Search for the cell housing the specified text and yield its (X, Y) center coordinate. 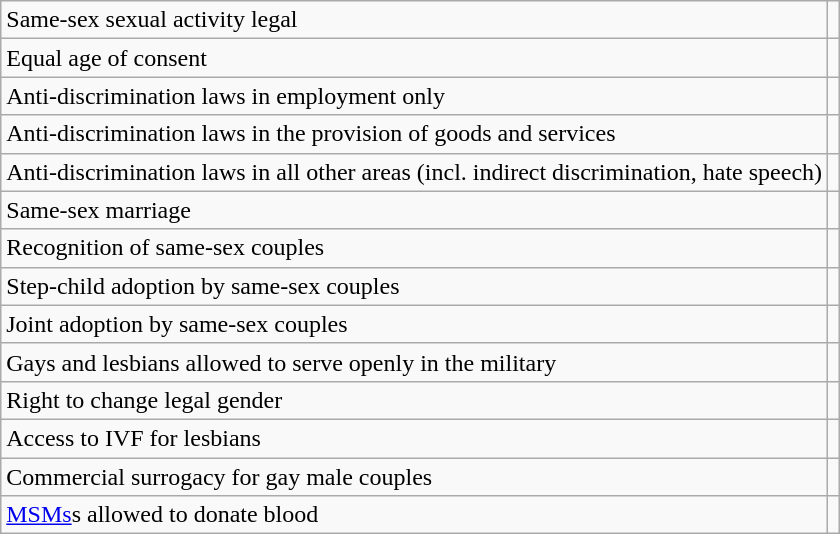
Same-sex sexual activity legal (414, 20)
Recognition of same-sex couples (414, 248)
Anti-discrimination laws in all other areas (incl. indirect discrimination, hate speech) (414, 172)
Same-sex marriage (414, 210)
MSMss allowed to donate blood (414, 515)
Equal age of consent (414, 58)
Gays and lesbians allowed to serve openly in the military (414, 362)
Joint adoption by same-sex couples (414, 324)
Commercial surrogacy for gay male couples (414, 477)
Anti-discrimination laws in the provision of goods and services (414, 134)
Step-child adoption by same-sex couples (414, 286)
Access to IVF for lesbians (414, 438)
Anti-discrimination laws in employment only (414, 96)
Right to change legal gender (414, 400)
